Extract the [x, y] coordinate from the center of the cell holding the provided text.  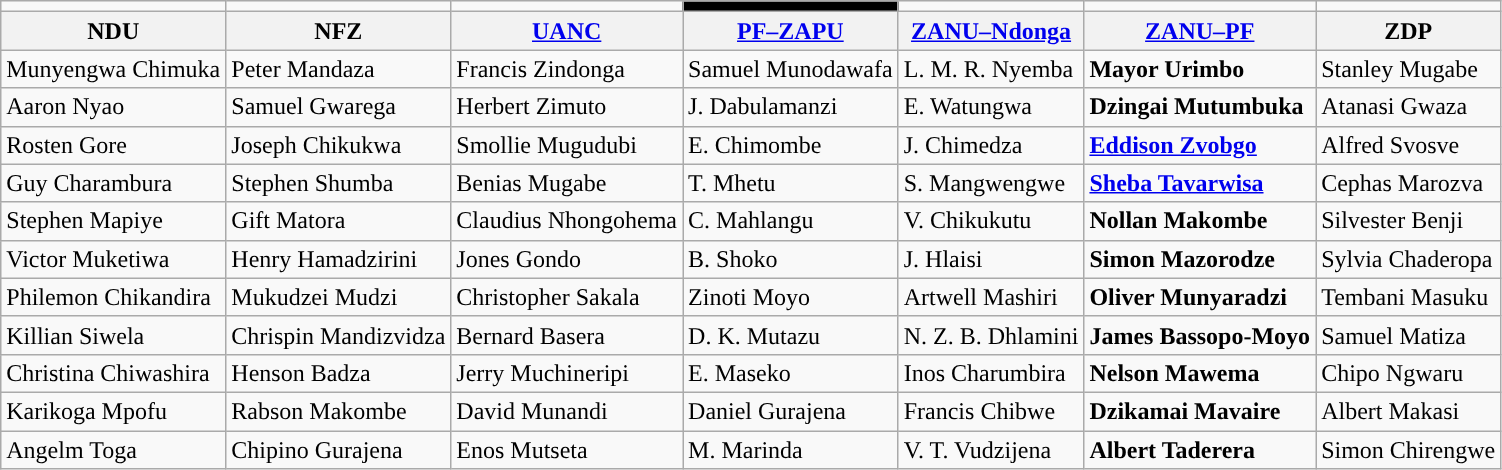
L. M. R. Nyemba [991, 69]
Silvester Benji [1408, 221]
ZANU–Ndonga [991, 31]
D. K. Mutazu [791, 335]
Sylvia Chaderopa [1408, 259]
Artwell Mashiri [991, 297]
Jones Gondo [567, 259]
Guy Charambura [114, 183]
Stephen Shumba [338, 183]
UANC [567, 31]
Christopher Sakala [567, 297]
Smollie Mugudubi [567, 145]
Joseph Chikukwa [338, 145]
V. T. Vudzijena [991, 449]
Rosten Gore [114, 145]
S. Mangwengwe [991, 183]
Stanley Mugabe [1408, 69]
David Munandi [567, 411]
Aaron Nyao [114, 107]
Daniel Gurajena [791, 411]
Chipo Ngwaru [1408, 373]
Simon Mazorodze [1200, 259]
Gift Matora [338, 221]
E. Maseko [791, 373]
Chipino Gurajena [338, 449]
Karikoga Mpofu [114, 411]
Zinoti Moyo [791, 297]
NFZ [338, 31]
V. Chikukutu [991, 221]
Philemon Chikandira [114, 297]
Samuel Munodawafa [791, 69]
Henry Hamadzirini [338, 259]
Simon Chirengwe [1408, 449]
Mayor Urimbo [1200, 69]
Killian Siwela [114, 335]
Cephas Marozva [1408, 183]
Herbert Zimuto [567, 107]
Albert Taderera [1200, 449]
Francis Chibwe [991, 411]
Samuel Matiza [1408, 335]
C. Mahlangu [791, 221]
Inos Charumbira [991, 373]
Claudius Nhongohema [567, 221]
ZANU–PF [1200, 31]
J. Dabulamanzi [791, 107]
Atanasi Gwaza [1408, 107]
M. Marinda [791, 449]
NDU [114, 31]
Mukudzei Mudzi [338, 297]
Peter Mandaza [338, 69]
Rabson Makombe [338, 411]
Bernard Basera [567, 335]
Munyengwa Chimuka [114, 69]
Dzingai Mutumbuka [1200, 107]
J. Chimedza [991, 145]
Nelson Mawema [1200, 373]
B. Shoko [791, 259]
Sheba Tavarwisa [1200, 183]
Chrispin Mandizvidza [338, 335]
Henson Badza [338, 373]
E. Chimombe [791, 145]
Albert Makasi [1408, 411]
ZDP [1408, 31]
T. Mhetu [791, 183]
Alfred Svosve [1408, 145]
Angelm Toga [114, 449]
J. Hlaisi [991, 259]
Francis Zindonga [567, 69]
Enos Mutseta [567, 449]
PF–ZAPU [791, 31]
Dzikamai Mavaire [1200, 411]
Oliver Munyaradzi [1200, 297]
Stephen Mapiye [114, 221]
Tembani Masuku [1408, 297]
N. Z. B. Dhlamini [991, 335]
Benias Mugabe [567, 183]
Jerry Muchineripi [567, 373]
Samuel Gwarega [338, 107]
Eddison Zvobgo [1200, 145]
Christina Chiwashira [114, 373]
Nollan Makombe [1200, 221]
James Bassopo-Moyo [1200, 335]
E. Watungwa [991, 107]
Victor Muketiwa [114, 259]
